Find where the given text appears and provide that cell's center as [X, Y] coordinate. 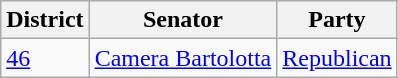
Republican [337, 58]
46 [45, 58]
Party [337, 20]
District [45, 20]
Camera Bartolotta [183, 58]
Senator [183, 20]
